Pinpoint the cell where the given text exists, returning its (X, Y) midpoint coordinate. 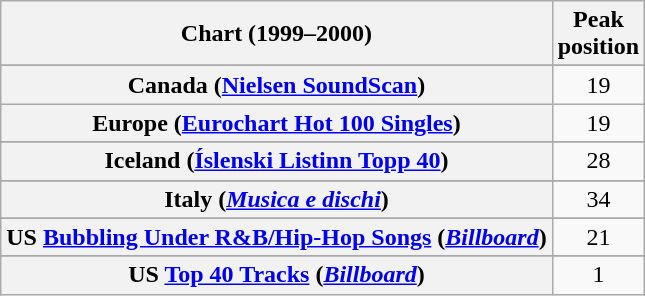
1 (598, 275)
34 (598, 199)
Chart (1999–2000) (276, 34)
Europe (Eurochart Hot 100 Singles) (276, 123)
28 (598, 161)
21 (598, 237)
Canada (Nielsen SoundScan) (276, 85)
Iceland (Íslenski Listinn Topp 40) (276, 161)
Peakposition (598, 34)
US Bubbling Under R&B/Hip-Hop Songs (Billboard) (276, 237)
Italy (Musica e dischi) (276, 199)
US Top 40 Tracks (Billboard) (276, 275)
